Determine the [X, Y] coordinate at the center of the cell enclosing the given text.  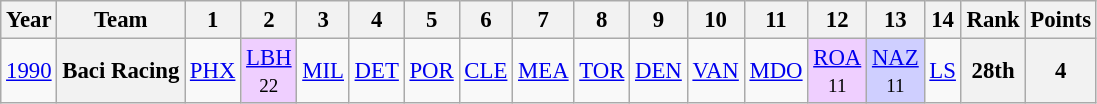
LBH22 [269, 72]
Year [29, 20]
28th [993, 72]
NAZ11 [896, 72]
MDO [776, 72]
8 [602, 20]
10 [716, 20]
Team [121, 20]
1 [213, 20]
Baci Racing [121, 72]
11 [776, 20]
9 [658, 20]
LS [942, 72]
MEA [544, 72]
3 [323, 20]
Rank [993, 20]
CLE [486, 72]
VAN [716, 72]
TOR [602, 72]
12 [838, 20]
6 [486, 20]
MIL [323, 72]
ROA11 [838, 72]
5 [432, 20]
2 [269, 20]
POR [432, 72]
13 [896, 20]
DET [376, 72]
7 [544, 20]
14 [942, 20]
Points [1060, 20]
DEN [658, 72]
1990 [29, 72]
PHX [213, 72]
